Scan for the cell matching the given text and deliver its [x, y] coordinate at center. 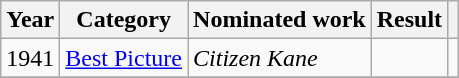
1941 [30, 58]
Best Picture [124, 58]
Result [409, 20]
Nominated work [280, 20]
Year [30, 20]
Category [124, 20]
Citizen Kane [280, 58]
